Return the (x, y) coordinate for the center point of the cell that contains the specified text.  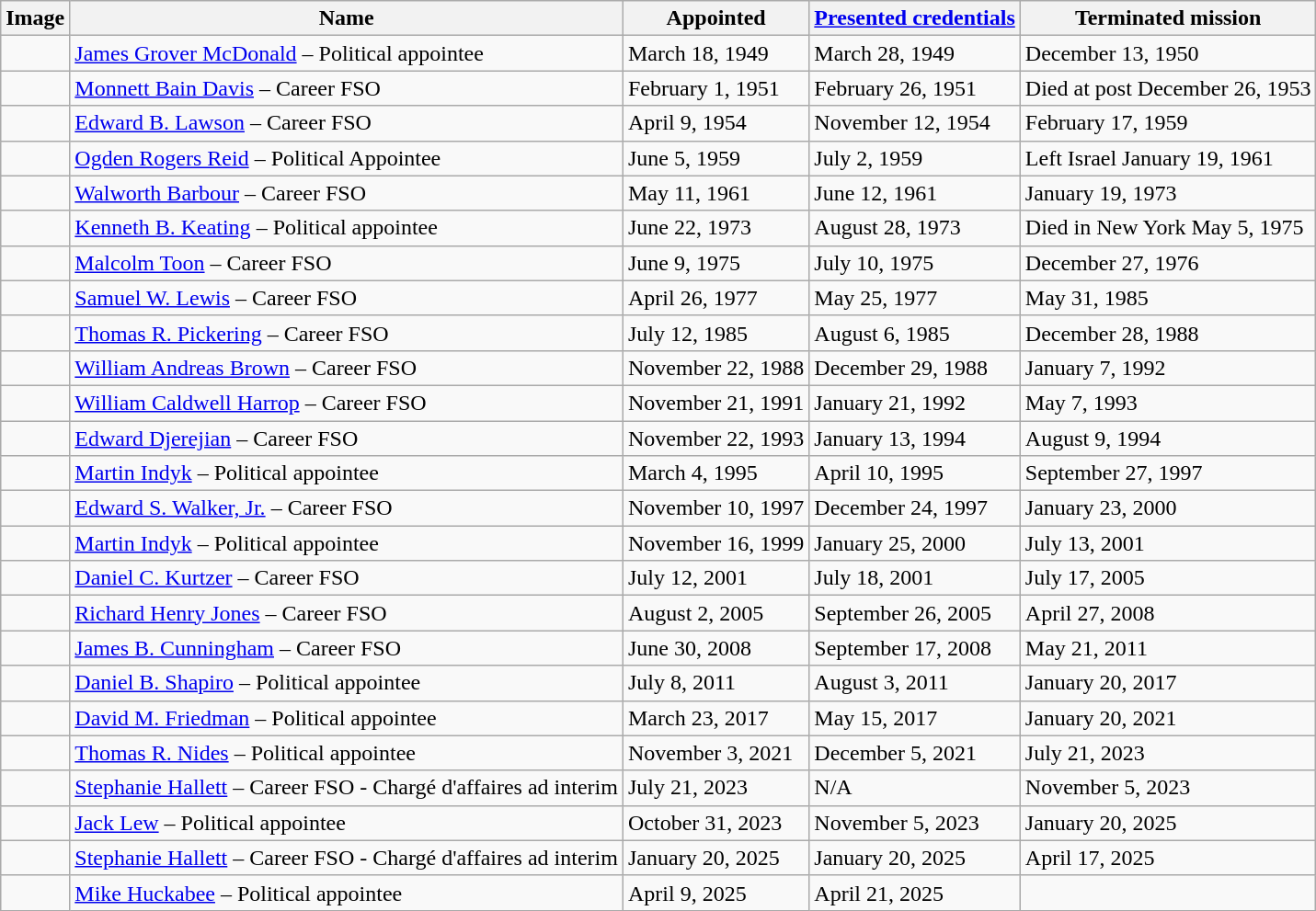
July 13, 2001 (1168, 543)
August 2, 2005 (715, 613)
Edward Djerejian – Career FSO (347, 438)
February 1, 1951 (715, 88)
Edward S. Walker, Jr. – Career FSO (347, 508)
January 13, 1994 (914, 438)
Mike Huckabee – Political appointee (347, 893)
Kenneth B. Keating – Political appointee (347, 228)
May 25, 1977 (914, 298)
Terminated mission (1168, 18)
Appointed (715, 18)
Edward B. Lawson – Career FSO (347, 123)
August 6, 1985 (914, 333)
James B. Cunningham – Career FSO (347, 648)
June 30, 2008 (715, 648)
Died at post December 26, 1953 (1168, 88)
October 31, 2023 (715, 823)
Samuel W. Lewis – Career FSO (347, 298)
Died in New York May 5, 1975 (1168, 228)
January 23, 2000 (1168, 508)
June 9, 1975 (715, 263)
December 29, 1988 (914, 368)
Daniel B. Shapiro – Political appointee (347, 683)
Walworth Barbour – Career FSO (347, 193)
April 9, 2025 (715, 893)
February 17, 1959 (1168, 123)
N/A (914, 788)
July 8, 2011 (715, 683)
June 5, 1959 (715, 158)
July 12, 1985 (715, 333)
November 3, 2021 (715, 753)
August 3, 2011 (914, 683)
Jack Lew – Political appointee (347, 823)
March 28, 1949 (914, 53)
September 27, 1997 (1168, 473)
January 19, 1973 (1168, 193)
William Caldwell Harrop – Career FSO (347, 403)
April 21, 2025 (914, 893)
Image (35, 18)
Name (347, 18)
January 20, 2017 (1168, 683)
Daniel C. Kurtzer – Career FSO (347, 578)
May 15, 2017 (914, 718)
August 28, 1973 (914, 228)
Richard Henry Jones – Career FSO (347, 613)
Thomas R. Nides – Political appointee (347, 753)
July 17, 2005 (1168, 578)
November 12, 1954 (914, 123)
November 22, 1988 (715, 368)
November 16, 1999 (715, 543)
January 21, 1992 (914, 403)
Malcolm Toon – Career FSO (347, 263)
January 25, 2000 (914, 543)
Left Israel January 19, 1961 (1168, 158)
November 22, 1993 (715, 438)
May 11, 1961 (715, 193)
June 22, 1973 (715, 228)
July 12, 2001 (715, 578)
December 24, 1997 (914, 508)
August 9, 1994 (1168, 438)
December 27, 1976 (1168, 263)
July 18, 2001 (914, 578)
Presented credentials (914, 18)
March 4, 1995 (715, 473)
William Andreas Brown – Career FSO (347, 368)
Thomas R. Pickering – Career FSO (347, 333)
David M. Friedman – Political appointee (347, 718)
March 23, 2017 (715, 718)
December 28, 1988 (1168, 333)
Monnett Bain Davis – Career FSO (347, 88)
November 21, 1991 (715, 403)
May 21, 2011 (1168, 648)
James Grover McDonald – Political appointee (347, 53)
Ogden Rogers Reid – Political Appointee (347, 158)
November 10, 1997 (715, 508)
April 27, 2008 (1168, 613)
April 17, 2025 (1168, 858)
April 26, 1977 (715, 298)
May 7, 1993 (1168, 403)
June 12, 1961 (914, 193)
July 2, 1959 (914, 158)
January 7, 1992 (1168, 368)
July 10, 1975 (914, 263)
April 10, 1995 (914, 473)
May 31, 1985 (1168, 298)
April 9, 1954 (715, 123)
September 17, 2008 (914, 648)
January 20, 2021 (1168, 718)
December 13, 1950 (1168, 53)
September 26, 2005 (914, 613)
March 18, 1949 (715, 53)
February 26, 1951 (914, 88)
December 5, 2021 (914, 753)
